Extract the [x, y] coordinate from the center of the cell holding the provided text.  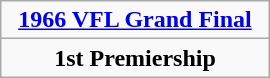
1st Premiership [135, 58]
1966 VFL Grand Final [135, 20]
